From the cell containing the given text, extract its center point as [x, y] coordinate. 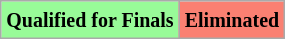
Qualified for Finals [90, 20]
Eliminated [232, 20]
